Locate the cell with the specified text and output its (X, Y) center coordinate. 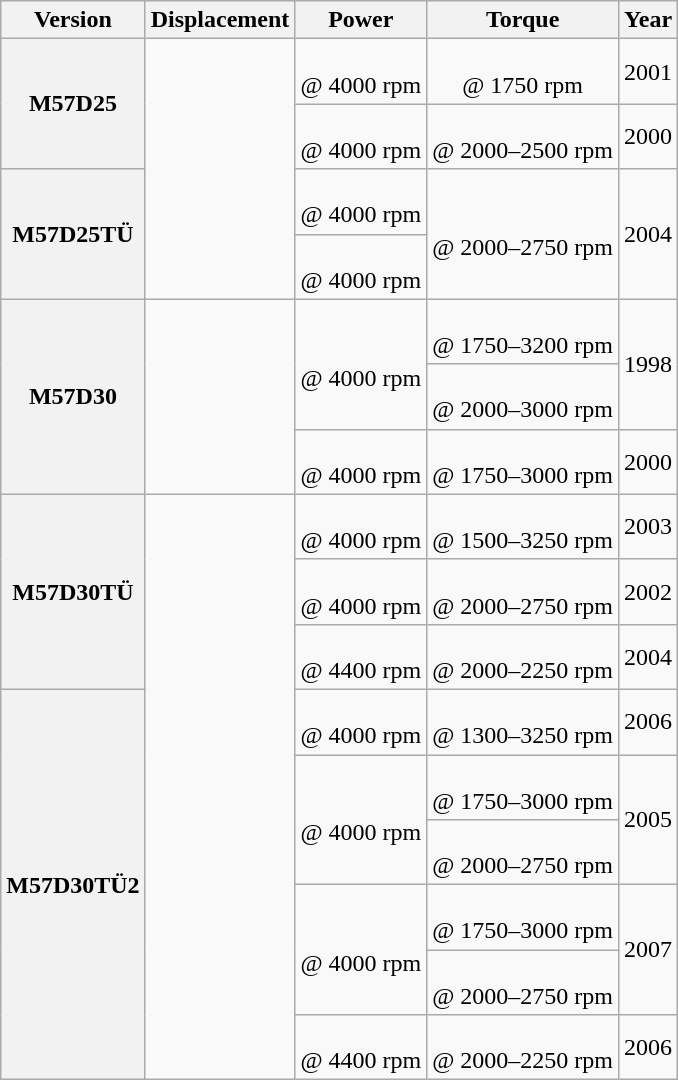
@ 2000–2500 rpm (523, 136)
M57D25TÜ (73, 234)
@ 2000–3000 rpm (523, 396)
2005 (648, 819)
2002 (648, 592)
@ 1300–3250 rpm (523, 722)
1998 (648, 364)
2007 (648, 950)
Power (361, 20)
Year (648, 20)
Displacement (220, 20)
Torque (523, 20)
Version (73, 20)
2003 (648, 526)
2001 (648, 72)
@ 1750 rpm (523, 72)
@ 1500–3250 rpm (523, 526)
M57D30TÜ2 (73, 884)
M57D30TÜ (73, 592)
@ 1750–3200 rpm (523, 332)
M57D30 (73, 396)
M57D25 (73, 104)
